Search for the cell housing the specified text and yield its (x, y) center coordinate. 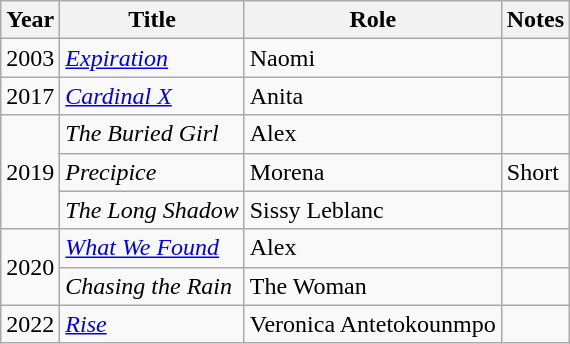
2020 (30, 267)
2019 (30, 172)
Rise (152, 324)
Naomi (372, 58)
Year (30, 20)
2003 (30, 58)
Expiration (152, 58)
Title (152, 20)
Notes (535, 20)
Cardinal X (152, 96)
Role (372, 20)
Anita (372, 96)
What We Found (152, 248)
Sissy Leblanc (372, 210)
The Woman (372, 286)
Precipice (152, 172)
Morena (372, 172)
2022 (30, 324)
2017 (30, 96)
Short (535, 172)
Veronica Antetokounmpo (372, 324)
The Buried Girl (152, 134)
Chasing the Rain (152, 286)
The Long Shadow (152, 210)
